Pinpoint the cell where the given text exists, returning its (X, Y) midpoint coordinate. 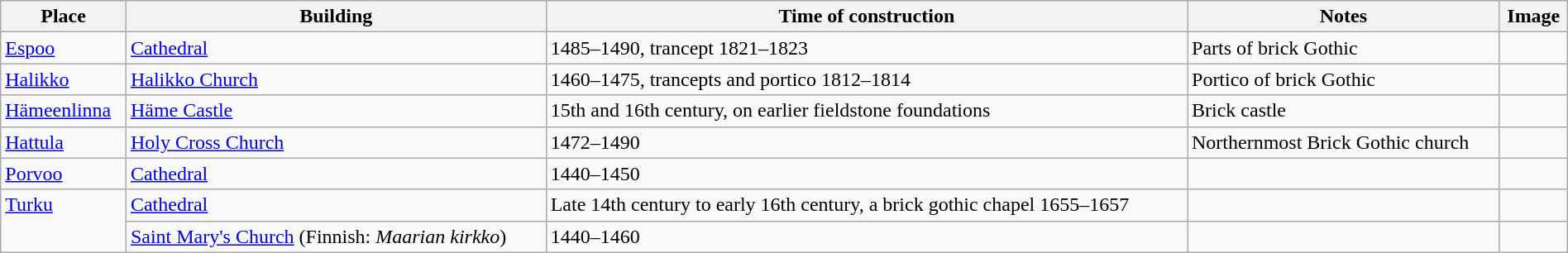
Place (64, 17)
Brick castle (1344, 111)
Halikko (64, 79)
Hämeenlinna (64, 111)
Häme Castle (336, 111)
Notes (1344, 17)
Hattula (64, 142)
1485–1490, trancept 1821–1823 (867, 48)
Turku (64, 221)
Building (336, 17)
Halikko Church (336, 79)
Espoo (64, 48)
Northernmost Brick Gothic church (1344, 142)
Parts of brick Gothic (1344, 48)
1472–1490 (867, 142)
1460–1475, trancepts and portico 1812–1814 (867, 79)
Late 14th century to early 16th century, a brick gothic chapel 1655–1657 (867, 205)
1440–1450 (867, 174)
Time of construction (867, 17)
Saint Mary's Church (Finnish: Maarian kirkko) (336, 236)
15th and 16th century, on earlier fieldstone foundations (867, 111)
Image (1533, 17)
Porvoo (64, 174)
Holy Cross Church (336, 142)
Portico of brick Gothic (1344, 79)
1440–1460 (867, 236)
